Output the [X, Y] coordinate of the center of the cell containing the given text.  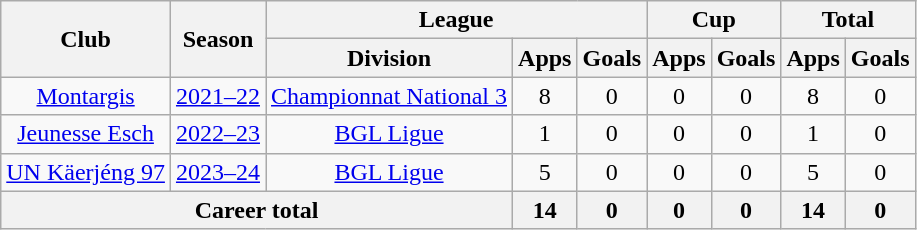
Career total [257, 210]
Jeunesse Esch [86, 134]
UN Käerjéng 97 [86, 172]
Montargis [86, 96]
Division [390, 58]
League [456, 20]
Season [218, 39]
Cup [714, 20]
Championnat National 3 [390, 96]
2023–24 [218, 172]
Club [86, 39]
2021–22 [218, 96]
2022–23 [218, 134]
Total [848, 20]
